Locate the cell with the specified text and output its (x, y) center coordinate. 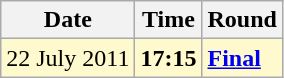
Final (242, 58)
Time (168, 20)
17:15 (168, 58)
Round (242, 20)
Date (68, 20)
22 July 2011 (68, 58)
